Return (x, y) of the center of cell containing provided text 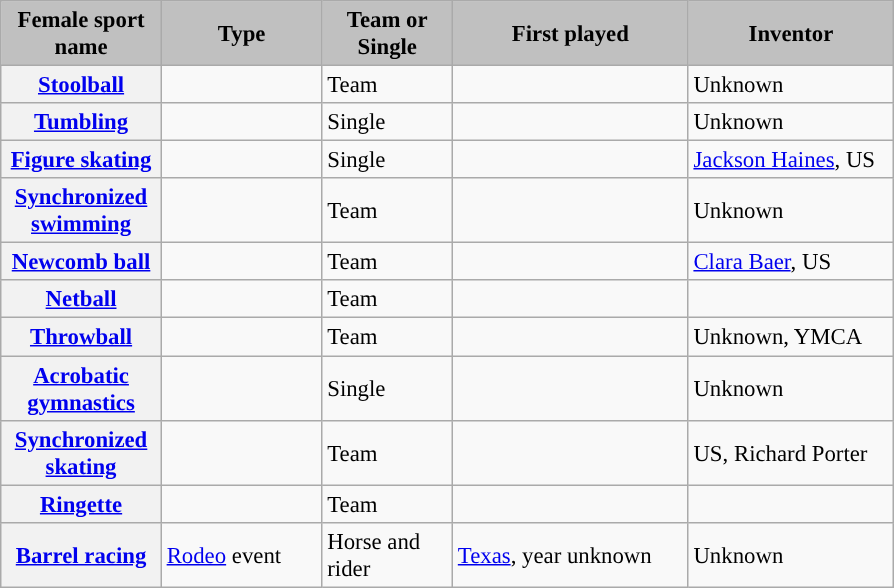
Team or Single (388, 34)
First played (571, 34)
Synchronized swimming (82, 210)
Ringette (82, 504)
Throwball (82, 337)
Female sport name (82, 34)
Rodeo event (242, 554)
Barrel racing (82, 554)
Acrobatic gymnastics (82, 388)
Newcomb ball (82, 262)
Inventor (791, 34)
Texas, year unknown (571, 554)
Clara Baer, US (791, 262)
US, Richard Porter (791, 452)
Unknown, YMCA (791, 337)
Stoolball (82, 85)
Type (242, 34)
Jackson Haines, US (791, 160)
Tumbling (82, 122)
Netball (82, 299)
Figure skating (82, 160)
Synchronized skating (82, 452)
Horse and rider (388, 554)
